Locate the cell with the specified text and output its [X, Y] center coordinate. 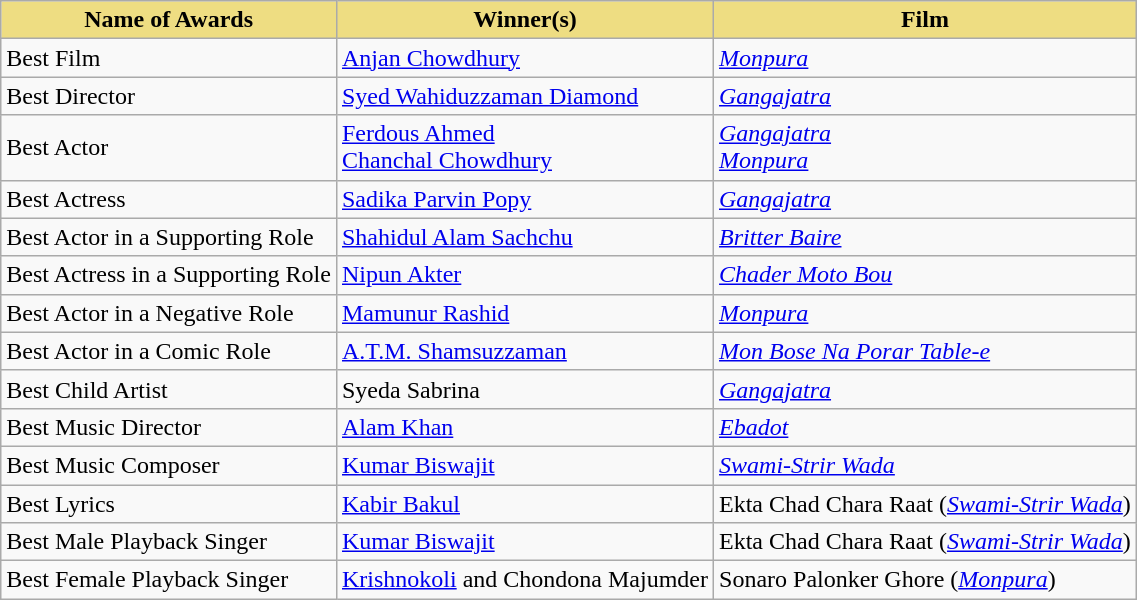
Sadika Parvin Popy [524, 199]
Swami-Strir Wada [926, 465]
Best Actor [169, 148]
Best Music Composer [169, 465]
Best Female Playback Singer [169, 580]
Best Actor in a Negative Role [169, 313]
Best Male Playback Singer [169, 542]
Mon Bose Na Porar Table-e [926, 351]
Ferdous AhmedChanchal Chowdhury [524, 148]
Best Lyrics [169, 503]
Shahidul Alam Sachchu [524, 237]
Nipun Akter [524, 275]
GangajatraMonpura [926, 148]
Kabir Bakul [524, 503]
Best Actress in a Supporting Role [169, 275]
Krishnokoli and Chondona Majumder [524, 580]
Best Child Artist [169, 389]
Best Music Director [169, 427]
A.T.M. Shamsuzzaman [524, 351]
Alam Khan [524, 427]
Britter Baire [926, 237]
Best Actor in a Comic Role [169, 351]
Winner(s) [524, 20]
Best Director [169, 96]
Mamunur Rashid [524, 313]
Anjan Chowdhury [524, 58]
Best Actress [169, 199]
Ebadot [926, 427]
Film [926, 20]
Name of Awards [169, 20]
Best Actor in a Supporting Role [169, 237]
Chader Moto Bou [926, 275]
Sonaro Palonker Ghore (Monpura) [926, 580]
Syed Wahiduzzaman Diamond [524, 96]
Syeda Sabrina [524, 389]
Best Film [169, 58]
